From the cell containing the given text, extract its center point as (X, Y) coordinate. 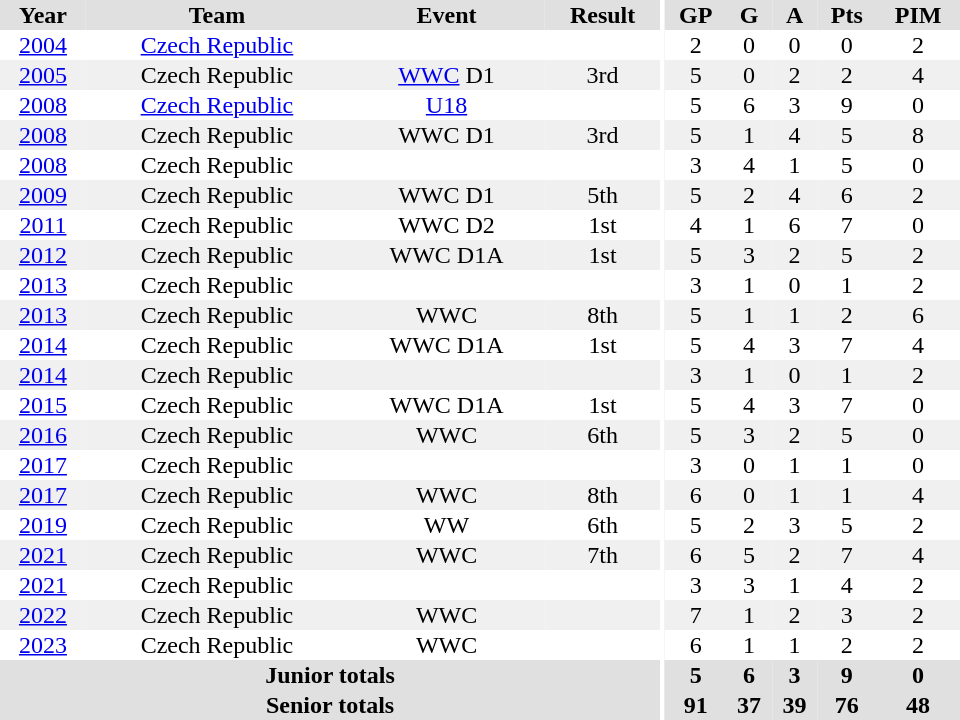
48 (918, 705)
2011 (43, 225)
Junior totals (330, 675)
Team (217, 15)
2022 (43, 615)
5th (602, 195)
2005 (43, 75)
2016 (43, 435)
8 (918, 135)
WW (446, 525)
2023 (43, 645)
37 (748, 705)
GP (696, 15)
Result (602, 15)
U18 (446, 105)
2019 (43, 525)
WWC D2 (446, 225)
2004 (43, 45)
Year (43, 15)
76 (846, 705)
39 (794, 705)
PIM (918, 15)
A (794, 15)
2012 (43, 255)
2015 (43, 405)
7th (602, 555)
G (748, 15)
Event (446, 15)
Senior totals (330, 705)
Pts (846, 15)
2009 (43, 195)
91 (696, 705)
